Identify which cell holds the provided text, then report its [X, Y] central coordinate. 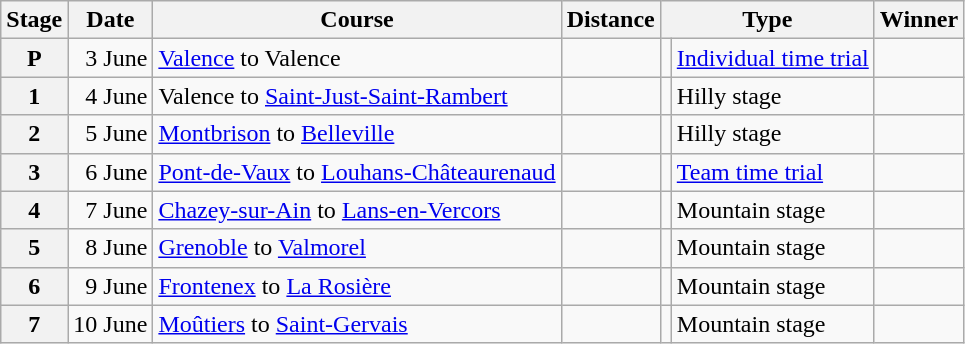
3 [34, 172]
Date [110, 20]
5 [34, 248]
6 [34, 286]
5 June [110, 134]
6 June [110, 172]
Moûtiers to Saint-Gervais [357, 324]
2 [34, 134]
Grenoble to Valmorel [357, 248]
Course [357, 20]
7 [34, 324]
Valence to Valence [357, 58]
P [34, 58]
Chazey-sur-Ain to Lans-en-Vercors [357, 210]
7 June [110, 210]
4 [34, 210]
Stage [34, 20]
Type [767, 20]
Distance [610, 20]
Frontenex to La Rosière [357, 286]
1 [34, 96]
Team time trial [772, 172]
10 June [110, 324]
Individual time trial [772, 58]
Montbrison to Belleville [357, 134]
3 June [110, 58]
8 June [110, 248]
Valence to Saint-Just-Saint-Rambert [357, 96]
4 June [110, 96]
9 June [110, 286]
Winner [918, 20]
Pont-de-Vaux to Louhans-Châteaurenaud [357, 172]
